Extract the (x, y) coordinate from the center of the cell holding the provided text.  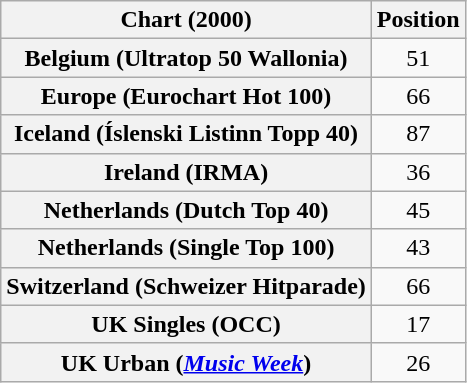
UK Urban (Music Week) (186, 362)
Switzerland (Schweizer Hitparade) (186, 286)
Belgium (Ultratop 50 Wallonia) (186, 58)
Chart (2000) (186, 20)
17 (418, 324)
43 (418, 248)
Position (418, 20)
26 (418, 362)
87 (418, 134)
Netherlands (Single Top 100) (186, 248)
36 (418, 172)
Ireland (IRMA) (186, 172)
Netherlands (Dutch Top 40) (186, 210)
Europe (Eurochart Hot 100) (186, 96)
51 (418, 58)
UK Singles (OCC) (186, 324)
Iceland (Íslenski Listinn Topp 40) (186, 134)
45 (418, 210)
